Pinpoint the cell where the given text exists, returning its (X, Y) midpoint coordinate. 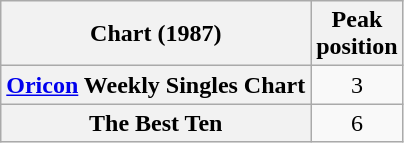
Oricon Weekly Singles Chart (156, 85)
Chart (1987) (156, 34)
6 (357, 123)
3 (357, 85)
The Best Ten (156, 123)
Peakposition (357, 34)
